Identify which cell holds the provided text, then report its [x, y] central coordinate. 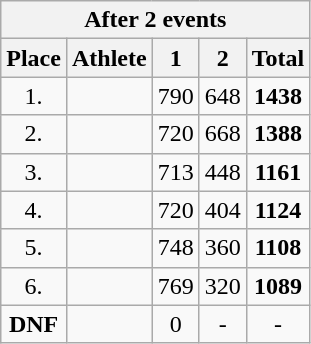
790 [176, 96]
2 [222, 58]
404 [222, 210]
2. [34, 134]
1161 [278, 172]
Total [278, 58]
769 [176, 286]
320 [222, 286]
1. [34, 96]
1 [176, 58]
648 [222, 96]
1089 [278, 286]
1388 [278, 134]
1438 [278, 96]
6. [34, 286]
1124 [278, 210]
After 2 events [156, 20]
748 [176, 248]
Place [34, 58]
5. [34, 248]
668 [222, 134]
0 [176, 324]
448 [222, 172]
713 [176, 172]
3. [34, 172]
360 [222, 248]
1108 [278, 248]
DNF [34, 324]
4. [34, 210]
Athlete [109, 58]
